Locate the cell with the specified text and output its [X, Y] center coordinate. 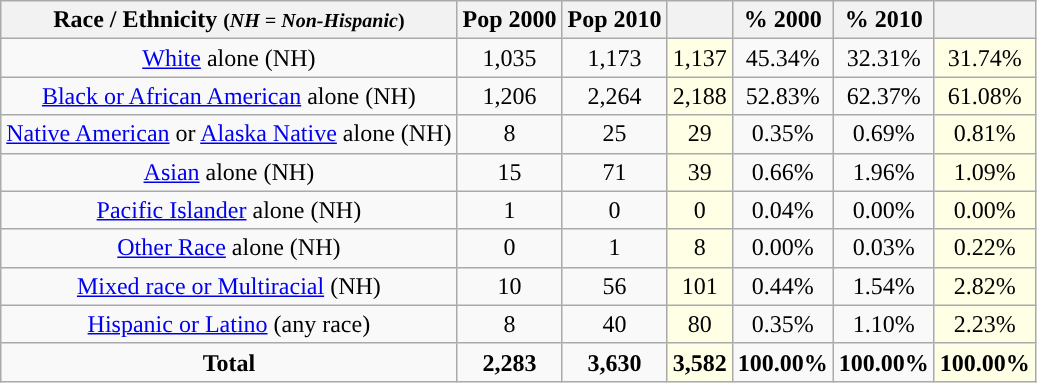
Asian alone (NH) [229, 172]
0.81% [984, 134]
Total [229, 362]
29 [700, 134]
0.03% [884, 248]
32.31% [884, 58]
80 [700, 324]
15 [510, 172]
1,137 [700, 58]
45.34% [782, 58]
Black or African American alone (NH) [229, 96]
0.22% [984, 248]
101 [700, 286]
2.82% [984, 286]
Other Race alone (NH) [229, 248]
0.66% [782, 172]
2,283 [510, 362]
Native American or Alaska Native alone (NH) [229, 134]
40 [614, 324]
52.83% [782, 96]
3,582 [700, 362]
1,035 [510, 58]
1.10% [884, 324]
10 [510, 286]
0.69% [884, 134]
0.44% [782, 286]
Pop 2010 [614, 20]
1.96% [884, 172]
Mixed race or Multiracial (NH) [229, 286]
25 [614, 134]
% 2000 [782, 20]
61.08% [984, 96]
1,206 [510, 96]
White alone (NH) [229, 58]
0.04% [782, 210]
31.74% [984, 58]
Race / Ethnicity (NH = Non-Hispanic) [229, 20]
% 2010 [884, 20]
Pacific Islander alone (NH) [229, 210]
71 [614, 172]
1.54% [884, 286]
2,264 [614, 96]
2.23% [984, 324]
Pop 2000 [510, 20]
39 [700, 172]
1.09% [984, 172]
Hispanic or Latino (any race) [229, 324]
1,173 [614, 58]
2,188 [700, 96]
62.37% [884, 96]
3,630 [614, 362]
56 [614, 286]
